For the text-containing cell, return its midpoint in (X, Y) coordinate format. 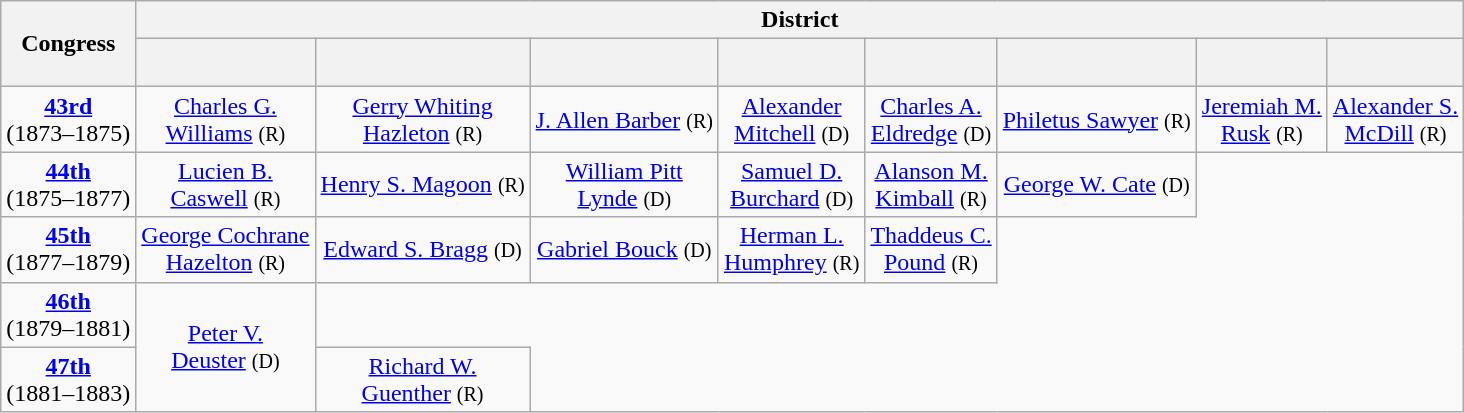
Charles A.Eldredge (D) (931, 120)
George W. Cate (D) (1096, 184)
Thaddeus C.Pound (R) (931, 250)
Gabriel Bouck (D) (624, 250)
Lucien B.Caswell (R) (226, 184)
Charles G.Williams (R) (226, 120)
Edward S. Bragg (D) (422, 250)
45th(1877–1879) (68, 250)
Alanson M.Kimball (R) (931, 184)
William PittLynde (D) (624, 184)
Jeremiah M.Rusk (R) (1262, 120)
43rd(1873–1875) (68, 120)
44th(1875–1877) (68, 184)
George CochraneHazelton (R) (226, 250)
47th(1881–1883) (68, 380)
Gerry WhitingHazleton (R) (422, 120)
Peter V.Deuster (D) (226, 347)
Henry S. Magoon (R) (422, 184)
District (800, 20)
AlexanderMitchell (D) (791, 120)
Richard W.Guenther (R) (422, 380)
Samuel D.Burchard (D) (791, 184)
J. Allen Barber (R) (624, 120)
Alexander S.McDill (R) (1395, 120)
Philetus Sawyer (R) (1096, 120)
46th(1879–1881) (68, 314)
Herman L.Humphrey (R) (791, 250)
Congress (68, 44)
